Provide the (x, y) coordinate of the cell's center where the given text is located.  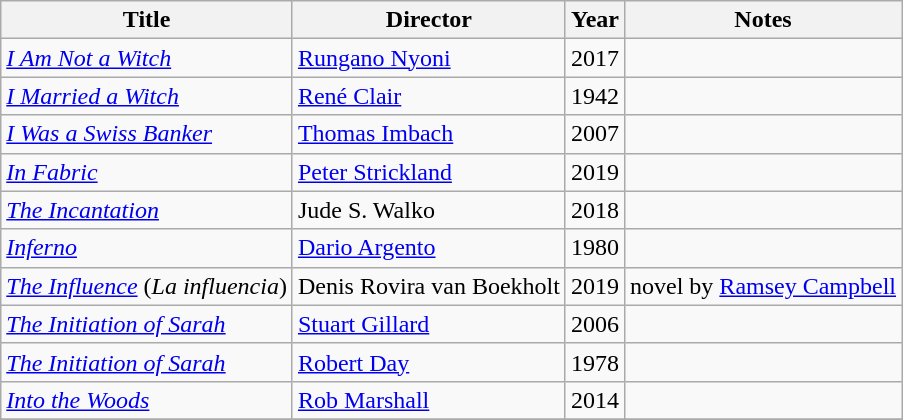
Peter Strickland (428, 172)
In Fabric (147, 172)
I Am Not a Witch (147, 58)
Robert Day (428, 362)
2014 (594, 400)
2018 (594, 210)
The Influence (La influencia) (147, 286)
Rungano Nyoni (428, 58)
Stuart Gillard (428, 324)
1980 (594, 248)
Title (147, 20)
Inferno (147, 248)
2006 (594, 324)
Director (428, 20)
novel by Ramsey Campbell (764, 286)
René Clair (428, 96)
Year (594, 20)
Denis Rovira van Boekholt (428, 286)
Thomas Imbach (428, 134)
Rob Marshall (428, 400)
I Married a Witch (147, 96)
1942 (594, 96)
1978 (594, 362)
Into the Woods (147, 400)
2017 (594, 58)
I Was a Swiss Banker (147, 134)
Jude S. Walko (428, 210)
Notes (764, 20)
The Incantation (147, 210)
2007 (594, 134)
Dario Argento (428, 248)
